Output the [X, Y] coordinate of the center of the cell containing the given text.  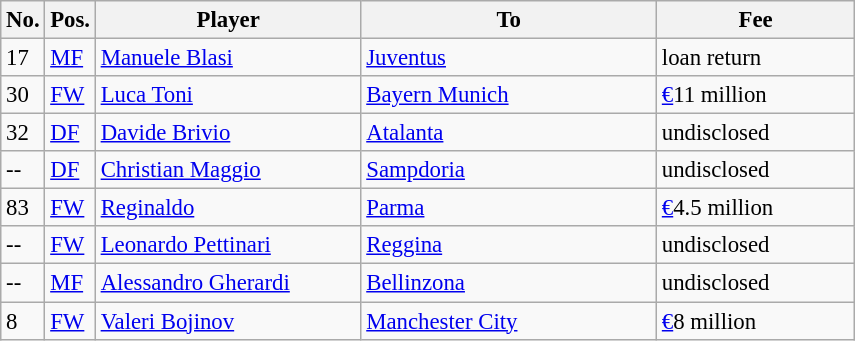
30 [23, 95]
Christian Maggio [228, 170]
Bellinzona [509, 283]
Bayern Munich [509, 95]
Juventus [509, 58]
32 [23, 133]
Valeri Bojinov [228, 321]
Fee [756, 20]
To [509, 20]
loan return [756, 58]
Parma [509, 208]
€8 million [756, 321]
€4.5 million [756, 208]
Alessandro Gherardi [228, 283]
No. [23, 20]
83 [23, 208]
17 [23, 58]
Reggina [509, 245]
Reginaldo [228, 208]
Player [228, 20]
Davide Brivio [228, 133]
Manchester City [509, 321]
Atalanta [509, 133]
Luca Toni [228, 95]
€11 million [756, 95]
Manuele Blasi [228, 58]
Leonardo Pettinari [228, 245]
8 [23, 321]
Pos. [70, 20]
Sampdoria [509, 170]
